Extract the (x, y) coordinate from the center of the cell holding the provided text.  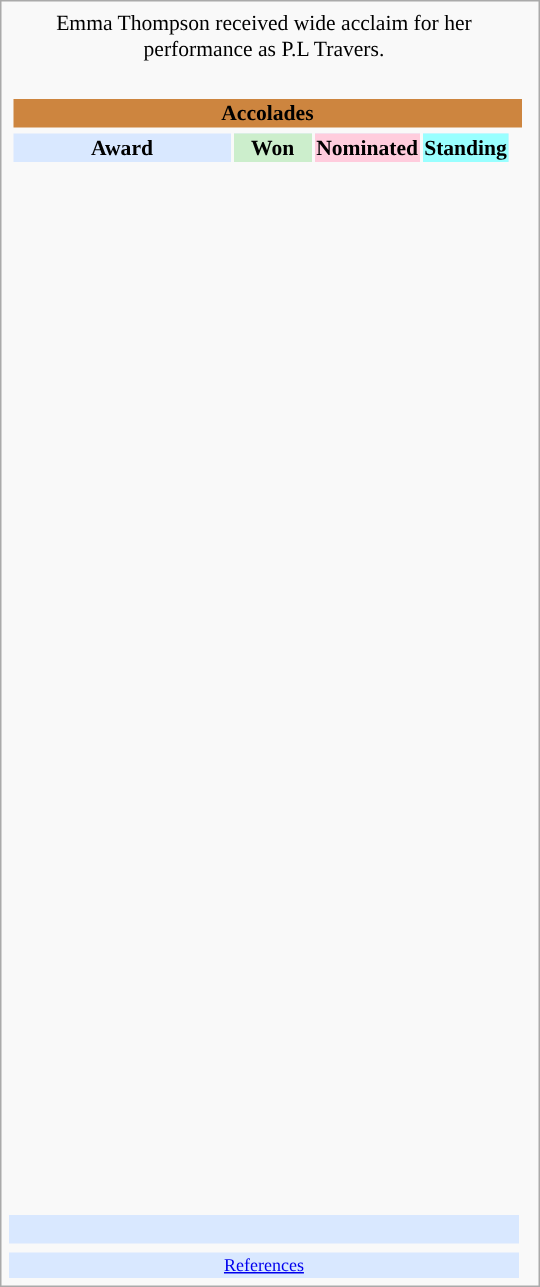
Accolades (267, 113)
References (264, 1265)
Won (273, 147)
Award (122, 147)
Emma Thompson received wide acclaim for her performance as P.L Travers. (264, 36)
Accolades Award Won Nominated Standing (270, 640)
Standing (466, 147)
Nominated (368, 147)
